Extract the [x, y] coordinate from the center of the cell holding the provided text.  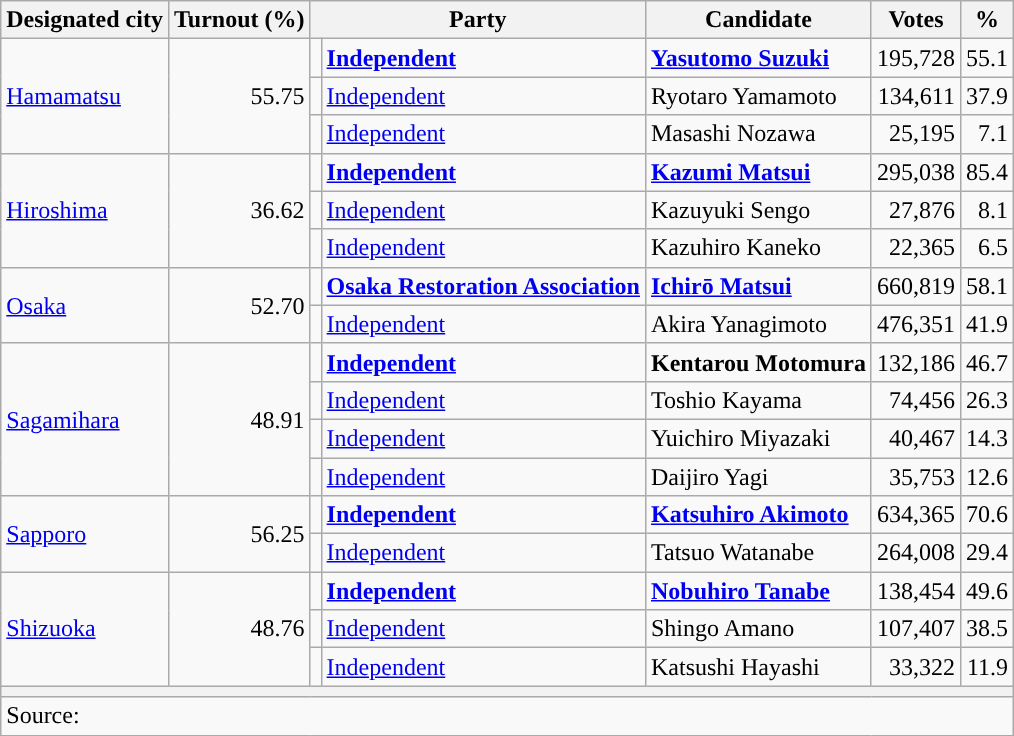
Katsuhiro Akimoto [758, 515]
Shingo Amano [758, 629]
Masashi Nozawa [758, 134]
660,819 [916, 286]
Ryotaro Yamamoto [758, 96]
Hamamatsu [85, 96]
29.4 [986, 553]
264,008 [916, 553]
Shizuoka [85, 629]
48.76 [239, 629]
Daijiro Yagi [758, 477]
27,876 [916, 210]
Turnout (%) [239, 20]
Party [478, 20]
476,351 [916, 324]
Votes [916, 20]
56.25 [239, 534]
Ichirō Matsui [758, 286]
49.6 [986, 591]
46.7 [986, 362]
41.9 [986, 324]
Osaka [85, 305]
Designated city [85, 20]
35,753 [916, 477]
11.9 [986, 667]
33,322 [916, 667]
295,038 [916, 172]
48.91 [239, 419]
107,407 [916, 629]
14.3 [986, 438]
85.4 [986, 172]
25,195 [916, 134]
12.6 [986, 477]
26.3 [986, 400]
8.1 [986, 210]
55.1 [986, 58]
Kentarou Motomura [758, 362]
% [986, 20]
36.62 [239, 210]
58.1 [986, 286]
132,186 [916, 362]
Katsushi Hayashi [758, 667]
6.5 [986, 248]
22,365 [916, 248]
37.9 [986, 96]
38.5 [986, 629]
134,611 [916, 96]
Tatsuo Watanabe [758, 553]
138,454 [916, 591]
Toshio Kayama [758, 400]
74,456 [916, 400]
Kazuyuki Sengo [758, 210]
Nobuhiro Tanabe [758, 591]
70.6 [986, 515]
Hiroshima [85, 210]
Candidate [758, 20]
Source: [508, 716]
195,728 [916, 58]
Sagamihara [85, 419]
Sapporo [85, 534]
55.75 [239, 96]
Osaka Restoration Association [483, 286]
52.70 [239, 305]
Kazumi Matsui [758, 172]
Yuichiro Miyazaki [758, 438]
634,365 [916, 515]
Akira Yanagimoto [758, 324]
40,467 [916, 438]
7.1 [986, 134]
Yasutomo Suzuki [758, 58]
Kazuhiro Kaneko [758, 248]
